Detect which cell encompasses the target text, then output its [X, Y] center coordinate. 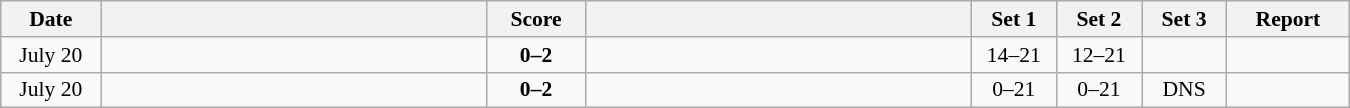
Score [536, 19]
Report [1288, 19]
Set 1 [1014, 19]
Date [51, 19]
Set 3 [1184, 19]
Set 2 [1098, 19]
14–21 [1014, 55]
DNS [1184, 90]
12–21 [1098, 55]
